Capture the cell that displays the provided text and extract its (X, Y) central coordinate. 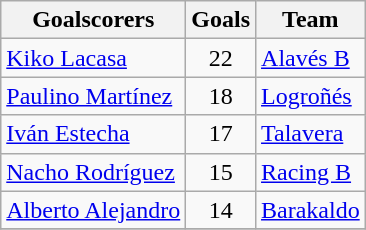
Team (311, 20)
Kiko Lacasa (94, 58)
Logroñés (311, 96)
Alavés B (311, 58)
Paulino Martínez (94, 96)
15 (221, 172)
22 (221, 58)
Talavera (311, 134)
Goals (221, 20)
Alberto Alejandro (94, 210)
Nacho Rodríguez (94, 172)
Iván Estecha (94, 134)
17 (221, 134)
18 (221, 96)
Goalscorers (94, 20)
Racing B (311, 172)
Barakaldo (311, 210)
14 (221, 210)
